Find where the given text appears and provide that cell's center as (X, Y) coordinate. 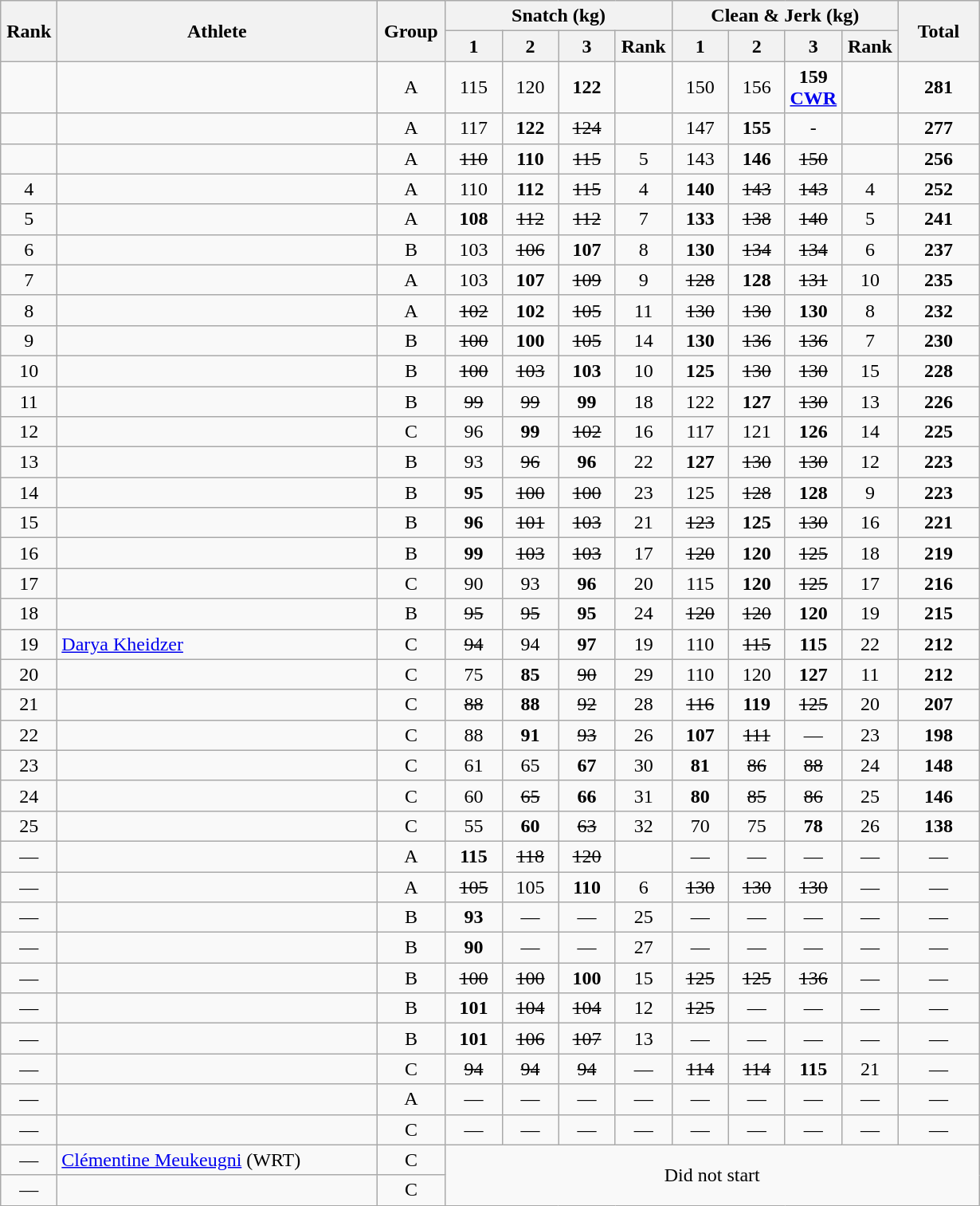
126 (813, 432)
198 (939, 735)
63 (586, 826)
Athlete (217, 31)
30 (644, 765)
116 (700, 705)
109 (586, 280)
Total (939, 31)
237 (939, 249)
61 (473, 765)
119 (757, 705)
91 (531, 735)
159 CWR (813, 88)
256 (939, 159)
66 (586, 795)
97 (586, 644)
28 (644, 705)
131 (813, 280)
148 (939, 765)
277 (939, 128)
32 (644, 826)
156 (757, 88)
Darya Kheidzer (217, 644)
252 (939, 189)
70 (700, 826)
108 (473, 219)
31 (644, 795)
29 (644, 674)
27 (644, 948)
133 (700, 219)
232 (939, 310)
281 (939, 88)
228 (939, 371)
225 (939, 432)
124 (586, 128)
81 (700, 765)
235 (939, 280)
Clémentine Meukeugni (WRT) (217, 1160)
Group (411, 31)
118 (531, 856)
207 (939, 705)
241 (939, 219)
215 (939, 614)
111 (757, 735)
92 (586, 705)
155 (757, 128)
221 (939, 523)
Did not start (712, 1175)
Clean & Jerk (kg) (785, 16)
78 (813, 826)
121 (757, 432)
147 (700, 128)
219 (939, 553)
- (813, 128)
230 (939, 340)
80 (700, 795)
67 (586, 765)
55 (473, 826)
123 (700, 523)
Snatch (kg) (559, 16)
226 (939, 401)
216 (939, 583)
